Identify which cell holds the provided text, then report its (X, Y) central coordinate. 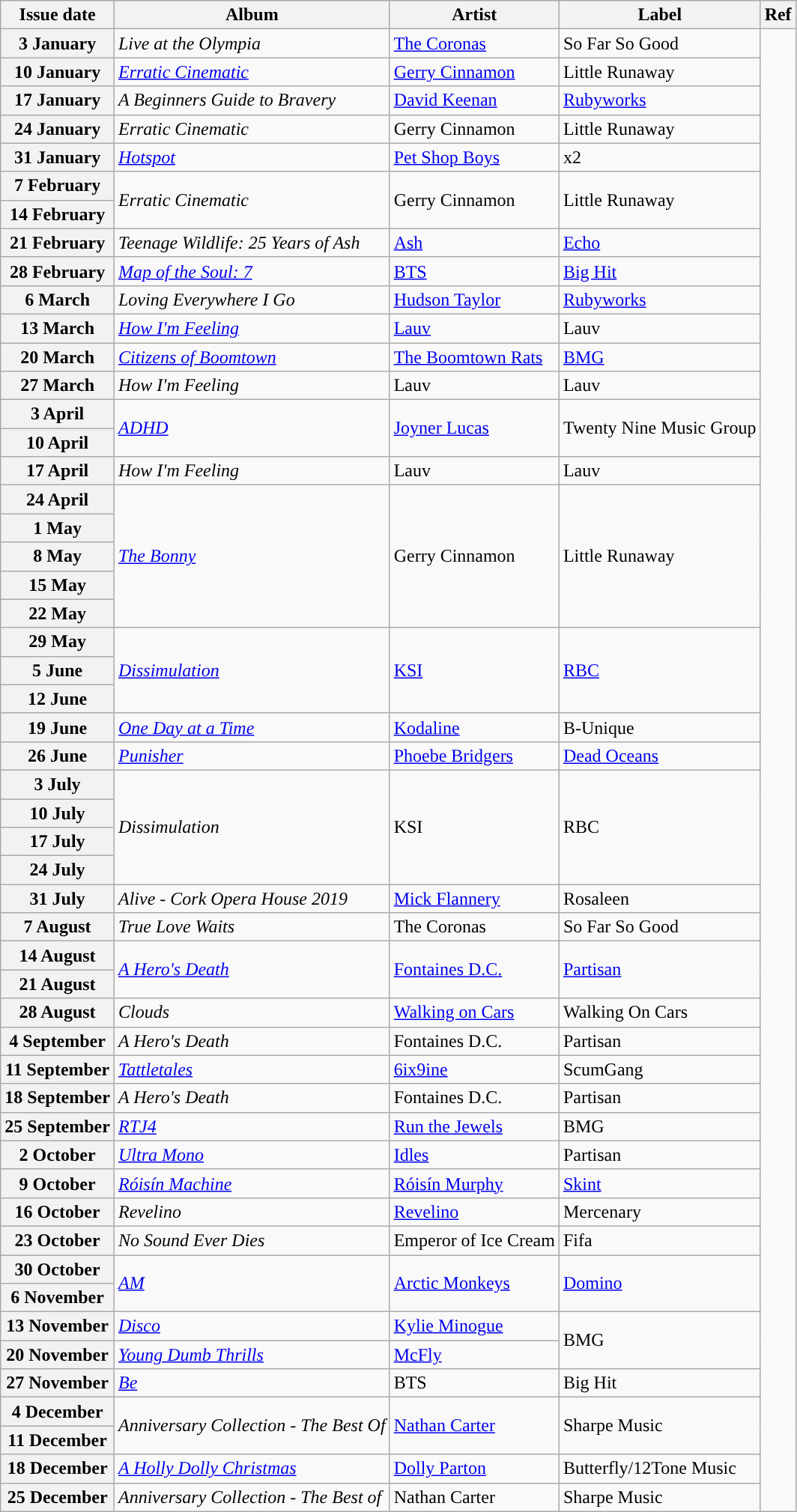
18 September (58, 1098)
4 September (58, 1041)
Arctic Monkeys (474, 1284)
x2 (659, 157)
1 May (58, 528)
Album (252, 15)
Disco (252, 1326)
Butterfly/12Tone Music (659, 1469)
19 June (58, 727)
ScumGang (659, 1069)
13 November (58, 1326)
14 August (58, 956)
Live at the Olympia (252, 43)
24 April (58, 500)
Walking On Cars (659, 1012)
13 March (58, 328)
B-Unique (659, 727)
6 November (58, 1298)
Loving Everywhere I Go (252, 300)
20 March (58, 357)
10 January (58, 72)
16 October (58, 1212)
Skint (659, 1183)
Domino (659, 1284)
Mercenary (659, 1212)
AM (252, 1284)
Róisín Murphy (474, 1183)
12 June (58, 699)
ADHD (252, 428)
David Keenan (474, 100)
Map of the Soul: 7 (252, 271)
24 January (58, 129)
The Bonny (252, 556)
20 November (58, 1355)
3 April (58, 414)
Tattletales (252, 1069)
Label (659, 15)
3 January (58, 43)
28 August (58, 1012)
Joyner Lucas (474, 428)
Fifa (659, 1240)
4 December (58, 1412)
25 December (58, 1497)
21 February (58, 243)
Rosaleen (659, 899)
Issue date (58, 15)
31 January (58, 157)
6 March (58, 300)
Ash (474, 243)
17 January (58, 100)
27 March (58, 386)
Echo (659, 243)
Hudson Taylor (474, 300)
22 May (58, 613)
Teenage Wildlife: 25 Years of Ash (252, 243)
A Beginners Guide to Bravery (252, 100)
Róisín Machine (252, 1183)
17 April (58, 471)
Walking on Cars (474, 1012)
Twenty Nine Music Group (659, 428)
26 June (58, 756)
11 December (58, 1440)
7 August (58, 927)
27 November (58, 1383)
31 July (58, 899)
3 July (58, 784)
Kylie Minogue (474, 1326)
True Love Waits (252, 927)
Phoebe Bridgers (474, 756)
6ix9ine (474, 1069)
Young Dumb Thrills (252, 1355)
10 July (58, 813)
The Boomtown Rats (474, 357)
28 February (58, 271)
17 July (58, 842)
9 October (58, 1183)
No Sound Ever Dies (252, 1240)
8 May (58, 556)
Ref (778, 15)
Run the Jewels (474, 1126)
Kodaline (474, 727)
Dolly Parton (474, 1469)
Idles (474, 1155)
2 October (58, 1155)
23 October (58, 1240)
21 August (58, 984)
11 September (58, 1069)
One Day at a Time (252, 727)
14 February (58, 214)
Dead Oceans (659, 756)
Anniversary Collection - The Best Of (252, 1426)
25 September (58, 1126)
McFly (474, 1355)
7 February (58, 186)
Ultra Mono (252, 1155)
5 June (58, 670)
Artist (474, 15)
Alive - Cork Opera House 2019 (252, 899)
RTJ4 (252, 1126)
29 May (58, 642)
Mick Flannery (474, 899)
18 December (58, 1469)
24 July (58, 870)
Pet Shop Boys (474, 157)
Punisher (252, 756)
Clouds (252, 1012)
Hotspot (252, 157)
30 October (58, 1269)
A Holly Dolly Christmas (252, 1469)
15 May (58, 585)
Be (252, 1383)
Anniversary Collection - The Best of (252, 1497)
Citizens of Boomtown (252, 357)
10 April (58, 443)
Emperor of Ice Cream (474, 1240)
